Scan for the cell matching the given text and deliver its [X, Y] coordinate at center. 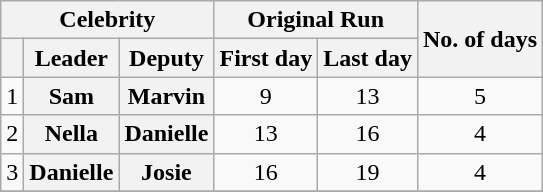
Sam [72, 96]
Last day [368, 58]
1 [12, 96]
3 [12, 172]
First day [266, 58]
Celebrity [108, 20]
Original Run [316, 20]
Marvin [166, 96]
Josie [166, 172]
No. of days [480, 39]
Deputy [166, 58]
Leader [72, 58]
5 [480, 96]
19 [368, 172]
Nella [72, 134]
9 [266, 96]
2 [12, 134]
